Determine the [x, y] coordinate at the center of the cell enclosing the given text.  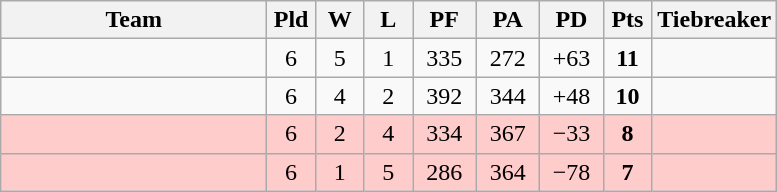
PD [572, 20]
Pts [628, 20]
334 [444, 134]
344 [508, 96]
Tiebreaker [714, 20]
392 [444, 96]
335 [444, 58]
−33 [572, 134]
367 [508, 134]
286 [444, 172]
−78 [572, 172]
11 [628, 58]
Pld [292, 20]
+63 [572, 58]
Team [134, 20]
W [340, 20]
7 [628, 172]
272 [508, 58]
PF [444, 20]
10 [628, 96]
PA [508, 20]
8 [628, 134]
L [388, 20]
364 [508, 172]
+48 [572, 96]
